Provide the (x, y) coordinate of the cell's center where the given text is located.  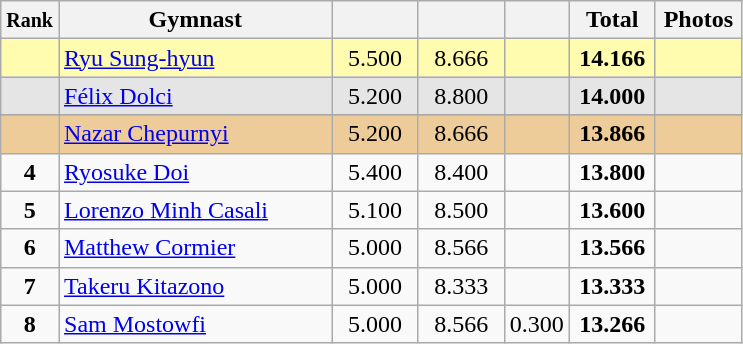
13.866 (612, 134)
5.500 (375, 58)
13.266 (612, 324)
Rank (30, 20)
Nazar Chepurnyi (195, 134)
6 (30, 248)
8.333 (461, 286)
8.500 (461, 210)
Total (612, 20)
13.566 (612, 248)
5.100 (375, 210)
Photos (698, 20)
7 (30, 286)
Lorenzo Minh Casali (195, 210)
4 (30, 172)
Takeru Kitazono (195, 286)
8.800 (461, 96)
13.800 (612, 172)
5 (30, 210)
Ryosuke Doi (195, 172)
Gymnast (195, 20)
Matthew Cormier (195, 248)
8.400 (461, 172)
Ryu Sung-hyun (195, 58)
0.300 (536, 324)
Sam Mostowfi (195, 324)
Félix Dolci (195, 96)
8 (30, 324)
13.600 (612, 210)
5.400 (375, 172)
13.333 (612, 286)
14.166 (612, 58)
14.000 (612, 96)
